Search for the cell housing the specified text and yield its (x, y) center coordinate. 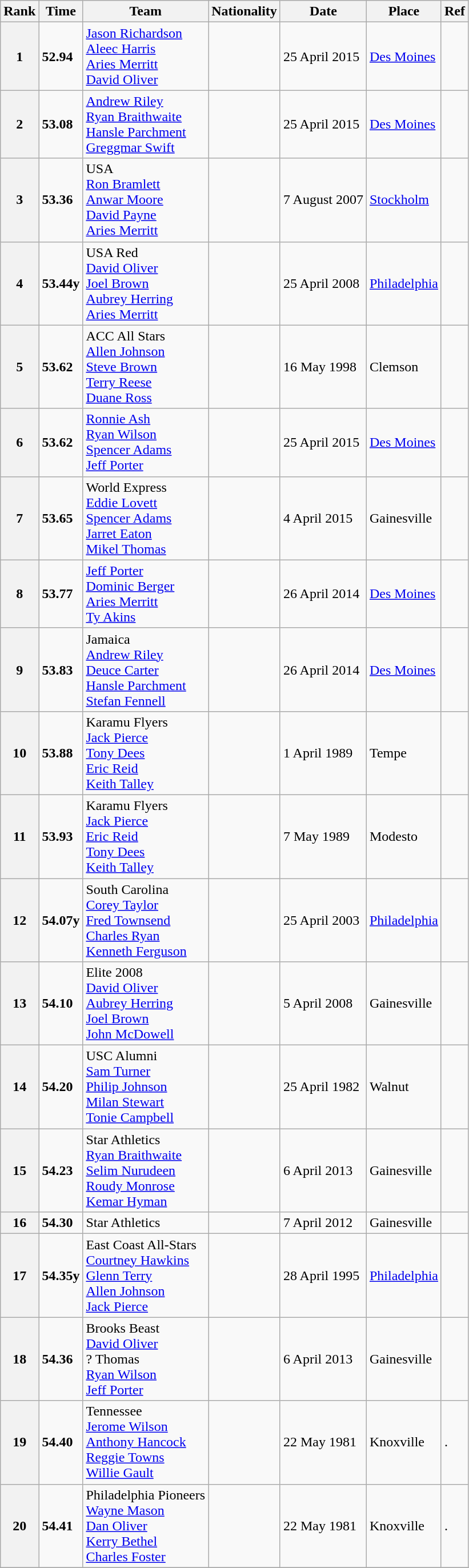
8 (19, 594)
ACC All StarsAllen JohnsonSteve BrownTerry ReeseDuane Ross (146, 367)
USARon BramlettAnwar MooreDavid PayneAries Merritt (146, 200)
28 April 1995 (323, 1276)
Clemson (403, 367)
Stockholm (403, 200)
Walnut (403, 1087)
USC AlumniSam TurnerPhilip JohnsonMilan StewartTonie Campbell (146, 1087)
53.77 (61, 594)
Star Athletics (146, 1223)
53.65 (61, 518)
16 (19, 1223)
4 (19, 283)
54.30 (61, 1223)
52.94 (61, 56)
Philadelphia PioneersWayne MasonDan OliverKerry BethelCharles Foster (146, 1526)
25 April 2008 (323, 283)
Date (323, 11)
5 April 2008 (323, 1004)
54.36 (61, 1359)
13 (19, 1004)
54.23 (61, 1170)
25 April 2003 (323, 920)
Time (61, 11)
7 (19, 518)
54.35y (61, 1276)
19 (19, 1442)
54.10 (61, 1004)
World ExpressEddie LovettSpencer AdamsJarret EatonMikel Thomas (146, 518)
53.88 (61, 753)
7 August 2007 (323, 200)
TennesseeJerome WilsonAnthony HancockReggie TownsWillie Gault (146, 1442)
53.36 (61, 200)
10 (19, 753)
2 (19, 125)
6 (19, 442)
17 (19, 1276)
Jason RichardsonAleec HarrisAries MerrittDavid Oliver (146, 56)
1 April 1989 (323, 753)
JamaicaAndrew RileyDeuce CarterHansle ParchmentStefan Fennell (146, 669)
Modesto (403, 836)
3 (19, 200)
54.41 (61, 1526)
1 (19, 56)
Elite 2008David OliverAubrey HerringJoel BrownJohn McDowell (146, 1004)
25 April 1982 (323, 1087)
12 (19, 920)
20 (19, 1526)
Rank (19, 11)
5 (19, 367)
54.40 (61, 1442)
4 April 2015 (323, 518)
Andrew RileyRyan BraithwaiteHansle ParchmentGreggmar Swift (146, 125)
53.93 (61, 836)
Brooks BeastDavid Oliver? ThomasRyan WilsonJeff Porter (146, 1359)
Place (403, 11)
Team (146, 11)
Ref (455, 11)
54.07y (61, 920)
15 (19, 1170)
Karamu FlyersJack PierceTony DeesEric ReidKeith Talley (146, 753)
South CarolinaCorey TaylorFred TownsendCharles RyanKenneth Ferguson (146, 920)
USA RedDavid OliverJoel BrownAubrey HerringAries Merritt (146, 283)
Ronnie AshRyan WilsonSpencer AdamsJeff Porter (146, 442)
53.44y (61, 283)
14 (19, 1087)
East Coast All-StarsCourtney HawkinsGlenn TerryAllen JohnsonJack Pierce (146, 1276)
Nationality (244, 11)
Karamu FlyersJack PierceEric ReidTony DeesKeith Talley (146, 836)
9 (19, 669)
7 April 2012 (323, 1223)
53.08 (61, 125)
18 (19, 1359)
Star AthleticsRyan BraithwaiteSelim NurudeenRoudy MonroseKemar Hyman (146, 1170)
Tempe (403, 753)
Jeff PorterDominic BergerAries MerrittTy Akins (146, 594)
11 (19, 836)
7 May 1989 (323, 836)
53.83 (61, 669)
54.20 (61, 1087)
16 May 1998 (323, 367)
